For the text-containing cell, return its midpoint in [X, Y] coordinate format. 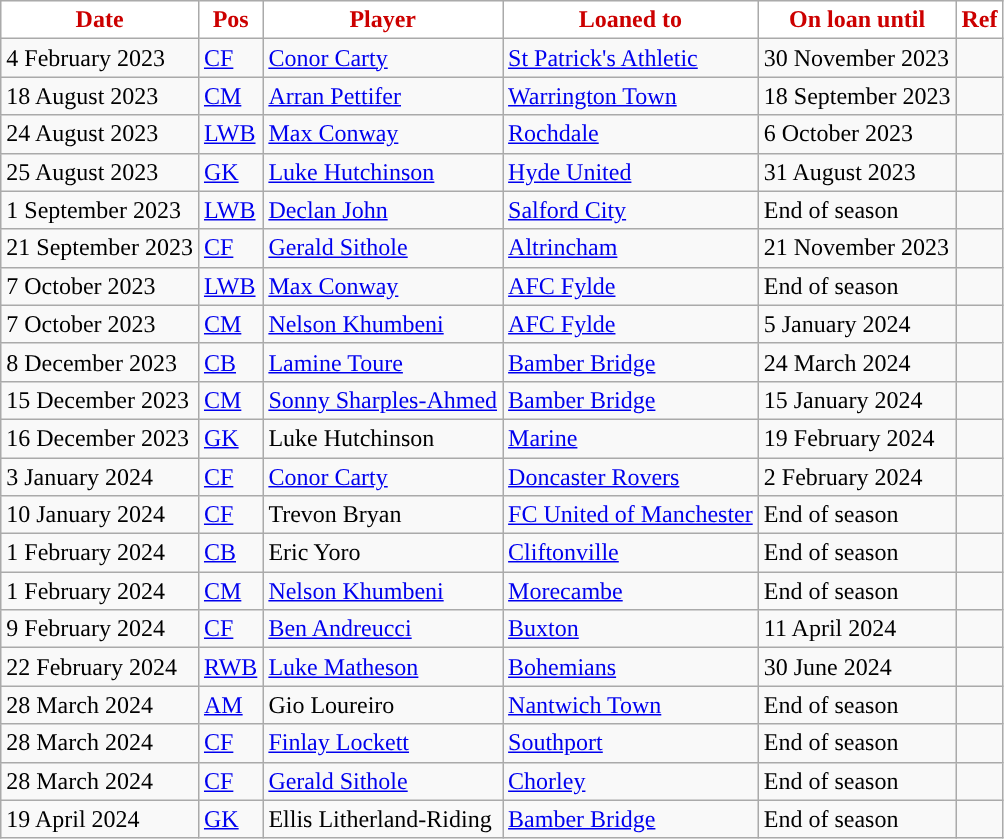
RWB [230, 667]
Salford City [631, 210]
Finlay Lockett [383, 743]
22 February 2024 [100, 667]
15 January 2024 [857, 400]
Hyde United [631, 172]
11 April 2024 [857, 629]
30 June 2024 [857, 667]
Doncaster Rovers [631, 477]
19 February 2024 [857, 438]
6 October 2023 [857, 134]
16 December 2023 [100, 438]
2 February 2024 [857, 477]
Nantwich Town [631, 705]
5 January 2024 [857, 324]
AM [230, 705]
Date [100, 20]
St Patrick's Athletic [631, 58]
4 February 2023 [100, 58]
Arran Pettifer [383, 96]
1 September 2023 [100, 210]
10 January 2024 [100, 515]
Cliftonville [631, 553]
Ellis Litherland-Riding [383, 819]
Gio Loureiro [383, 705]
Luke Matheson [383, 667]
Rochdale [631, 134]
Declan John [383, 210]
On loan until [857, 20]
18 September 2023 [857, 96]
Ben Andreucci [383, 629]
Eric Yoro [383, 553]
8 December 2023 [100, 362]
Buxton [631, 629]
FC United of Manchester [631, 515]
Trevon Bryan [383, 515]
Marine [631, 438]
Ref [980, 20]
Sonny Sharples-Ahmed [383, 400]
21 November 2023 [857, 248]
24 March 2024 [857, 362]
Loaned to [631, 20]
Morecambe [631, 591]
24 August 2023 [100, 134]
21 September 2023 [100, 248]
3 January 2024 [100, 477]
15 December 2023 [100, 400]
Lamine Toure [383, 362]
9 February 2024 [100, 629]
30 November 2023 [857, 58]
31 August 2023 [857, 172]
Chorley [631, 781]
Southport [631, 743]
Warrington Town [631, 96]
Bohemians [631, 667]
Altrincham [631, 248]
Player [383, 20]
18 August 2023 [100, 96]
19 April 2024 [100, 819]
Pos [230, 20]
25 August 2023 [100, 172]
